Pinpoint the cell where the given text exists, returning its [X, Y] midpoint coordinate. 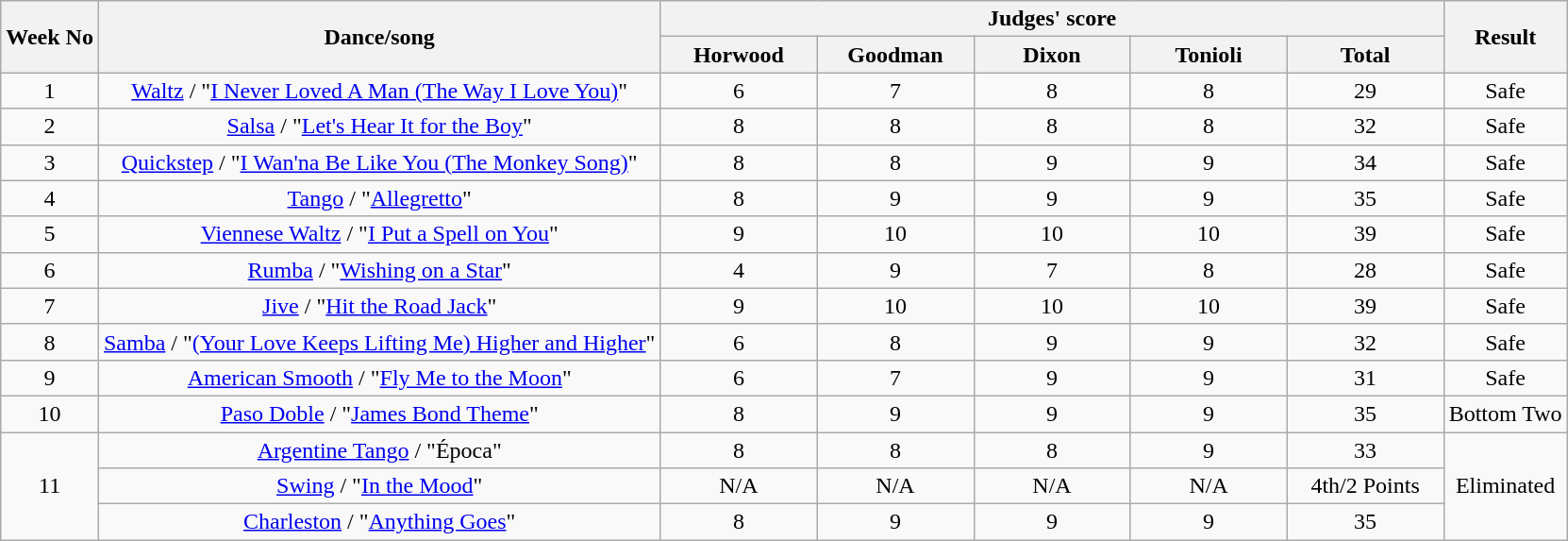
Week No [50, 37]
Argentine Tango / "Época" [379, 450]
Bottom Two [1506, 414]
5 [50, 234]
Eliminated [1506, 486]
Paso Doble / "James Bond Theme" [379, 414]
Result [1506, 37]
Waltz / "I Never Loved A Man (The Way I Love You)" [379, 91]
Judges' score [1052, 19]
Horwood [739, 55]
4th/2 Points [1365, 486]
Dance/song [379, 37]
2 [50, 127]
Viennese Waltz / "I Put a Spell on You" [379, 234]
Salsa / "Let's Hear It for the Boy" [379, 127]
Charleston / "Anything Goes" [379, 522]
Total [1365, 55]
Dixon [1052, 55]
33 [1365, 450]
Goodman [895, 55]
3 [50, 162]
Jive / "Hit the Road Jack" [379, 306]
11 [50, 486]
1 [50, 91]
Tango / "Allegretto" [379, 198]
31 [1365, 378]
American Smooth / "Fly Me to the Moon" [379, 378]
Rumba / "Wishing on a Star" [379, 270]
Tonioli [1209, 55]
28 [1365, 270]
29 [1365, 91]
34 [1365, 162]
Samba / "(Your Love Keeps Lifting Me) Higher and Higher" [379, 342]
Quickstep / "I Wan'na Be Like You (The Monkey Song)" [379, 162]
Swing / "In the Mood" [379, 486]
